Scan for the cell matching the given text and deliver its (x, y) coordinate at center. 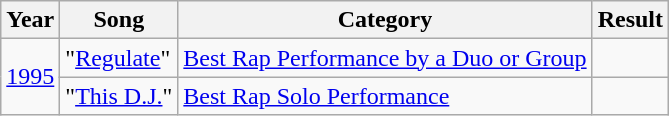
Result (630, 20)
Year (30, 20)
"This D.J." (119, 96)
1995 (30, 77)
Song (119, 20)
"Regulate" (119, 58)
Best Rap Solo Performance (385, 96)
Best Rap Performance by a Duo or Group (385, 58)
Category (385, 20)
